From the cell containing the given text, extract its center point as [x, y] coordinate. 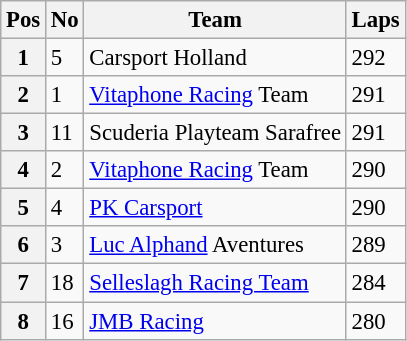
No [65, 20]
289 [376, 245]
292 [376, 58]
JMB Racing [215, 321]
Team [215, 20]
18 [65, 283]
Selleslagh Racing Team [215, 283]
Pos [24, 20]
11 [65, 133]
6 [24, 245]
Laps [376, 20]
Scuderia Playteam Sarafree [215, 133]
16 [65, 321]
Luc Alphand Aventures [215, 245]
Carsport Holland [215, 58]
PK Carsport [215, 208]
8 [24, 321]
284 [376, 283]
280 [376, 321]
7 [24, 283]
